Identify which cell holds the provided text, then report its [x, y] central coordinate. 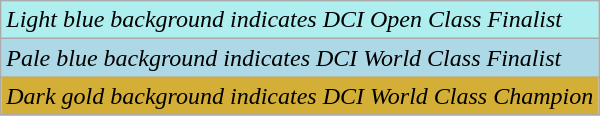
Light blue background indicates DCI Open Class Finalist [300, 20]
Dark gold background indicates DCI World Class Champion [300, 96]
Pale blue background indicates DCI World Class Finalist [300, 58]
